Scan for the cell matching the given text and deliver its [x, y] coordinate at center. 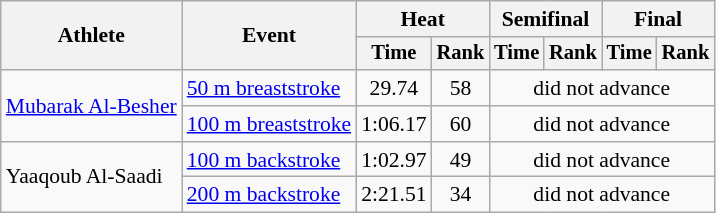
Semifinal [545, 19]
Yaaqoub Al-Saadi [92, 178]
29.74 [394, 88]
Athlete [92, 36]
1:06.17 [394, 124]
2:21.51 [394, 195]
60 [461, 124]
50 m breaststroke [269, 88]
Heat [422, 19]
Mubarak Al-Besher [92, 106]
1:02.97 [394, 160]
49 [461, 160]
58 [461, 88]
34 [461, 195]
100 m backstroke [269, 160]
200 m backstroke [269, 195]
Final [658, 19]
Event [269, 36]
100 m breaststroke [269, 124]
